Return the (x, y) coordinate for the center point of the cell that contains the specified text.  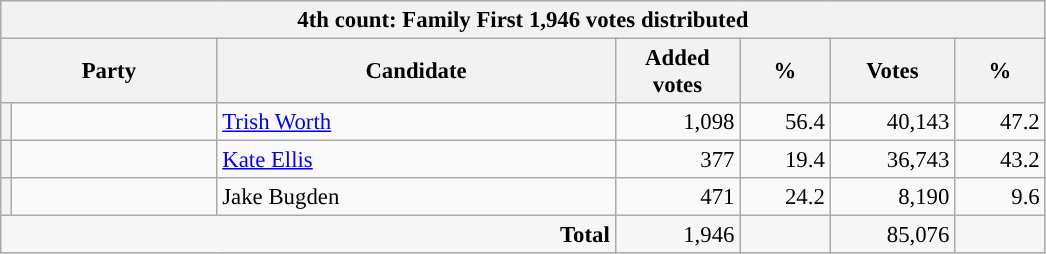
471 (678, 197)
36,743 (892, 160)
43.2 (1000, 160)
Added votes (678, 72)
9.6 (1000, 197)
40,143 (892, 122)
Total (308, 235)
377 (678, 160)
47.2 (1000, 122)
Kate Ellis (416, 160)
Party (109, 72)
Trish Worth (416, 122)
Jake Bugden (416, 197)
85,076 (892, 235)
1,098 (678, 122)
8,190 (892, 197)
4th count: Family First 1,946 votes distributed (523, 20)
Candidate (416, 72)
24.2 (785, 197)
56.4 (785, 122)
19.4 (785, 160)
Votes (892, 72)
1,946 (678, 235)
